Return the (x, y) coordinate for the center point of the cell that contains the specified text.  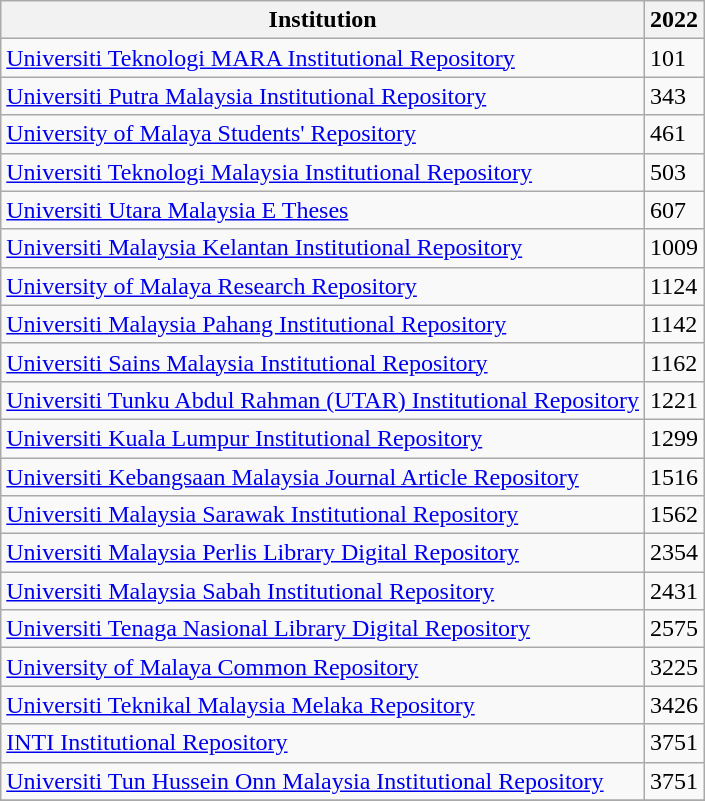
Universiti Teknologi MARA Institutional Repository (323, 58)
Universiti Kebangsaan Malaysia Journal Article Repository (323, 477)
Universiti Tunku Abdul Rahman (UTAR) Institutional Repository (323, 400)
1562 (674, 515)
Universiti Teknologi Malaysia Institutional Repository (323, 172)
3225 (674, 667)
Universiti Utara Malaysia E Theses (323, 210)
Universiti Malaysia Perlis Library Digital Repository (323, 553)
Universiti Malaysia Sarawak Institutional Repository (323, 515)
Institution (323, 20)
University of Malaya Research Repository (323, 286)
2575 (674, 629)
461 (674, 134)
University of Malaya Common Repository (323, 667)
Universiti Tenaga Nasional Library Digital Repository (323, 629)
University of Malaya Students' Repository (323, 134)
1162 (674, 362)
1142 (674, 324)
2354 (674, 553)
Universiti Putra Malaysia Institutional Repository (323, 96)
343 (674, 96)
1124 (674, 286)
Universiti Kuala Lumpur Institutional Repository (323, 438)
1516 (674, 477)
Universiti Malaysia Pahang Institutional Repository (323, 324)
2022 (674, 20)
1009 (674, 248)
101 (674, 58)
1299 (674, 438)
Universiti Tun Hussein Onn Malaysia Institutional Repository (323, 781)
Universiti Malaysia Kelantan Institutional Repository (323, 248)
Universiti Sains Malaysia Institutional Repository (323, 362)
1221 (674, 400)
Universiti Teknikal Malaysia Melaka Repository (323, 705)
3426 (674, 705)
Universiti Malaysia Sabah Institutional Repository (323, 591)
2431 (674, 591)
607 (674, 210)
INTI Institutional Repository (323, 743)
503 (674, 172)
